Output the [x, y] coordinate of the center of the cell containing the given text.  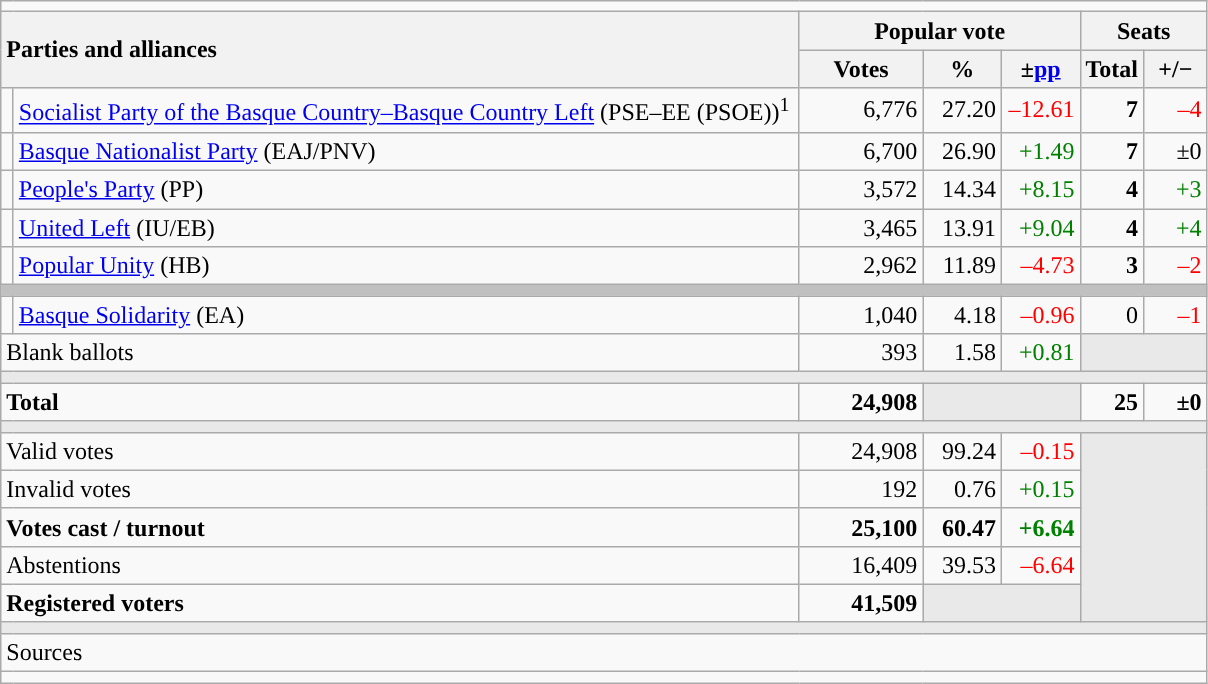
39.53 [962, 565]
60.47 [962, 527]
+1.49 [1040, 151]
+8.15 [1040, 190]
25,100 [861, 527]
Abstentions [400, 565]
3 [1112, 266]
6,700 [861, 151]
+0.15 [1040, 489]
–4.73 [1040, 266]
Popular vote [940, 31]
–1 [1176, 315]
25 [1112, 402]
Socialist Party of the Basque Country–Basque Country Left (PSE–EE (PSOE))1 [406, 110]
Parties and alliances [400, 50]
26.90 [962, 151]
Basque Nationalist Party (EAJ/PNV) [406, 151]
393 [861, 353]
6,776 [861, 110]
11.89 [962, 266]
+6.64 [1040, 527]
% [962, 69]
27.20 [962, 110]
0 [1112, 315]
1,040 [861, 315]
+4 [1176, 228]
+3 [1176, 190]
+9.04 [1040, 228]
Votes cast / turnout [400, 527]
Blank ballots [400, 353]
+0.81 [1040, 353]
4.18 [962, 315]
+/− [1176, 69]
3,572 [861, 190]
–6.64 [1040, 565]
Votes [861, 69]
Basque Solidarity (EA) [406, 315]
13.91 [962, 228]
1.58 [962, 353]
192 [861, 489]
2,962 [861, 266]
United Left (IU/EB) [406, 228]
–12.61 [1040, 110]
–2 [1176, 266]
Invalid votes [400, 489]
Registered voters [400, 603]
Sources [604, 652]
People's Party (PP) [406, 190]
16,409 [861, 565]
3,465 [861, 228]
99.24 [962, 451]
0.76 [962, 489]
–0.96 [1040, 315]
–0.15 [1040, 451]
14.34 [962, 190]
Popular Unity (HB) [406, 266]
Valid votes [400, 451]
Seats [1144, 31]
41,509 [861, 603]
–4 [1176, 110]
±pp [1040, 69]
